Scan for the cell matching the given text and deliver its [X, Y] coordinate at center. 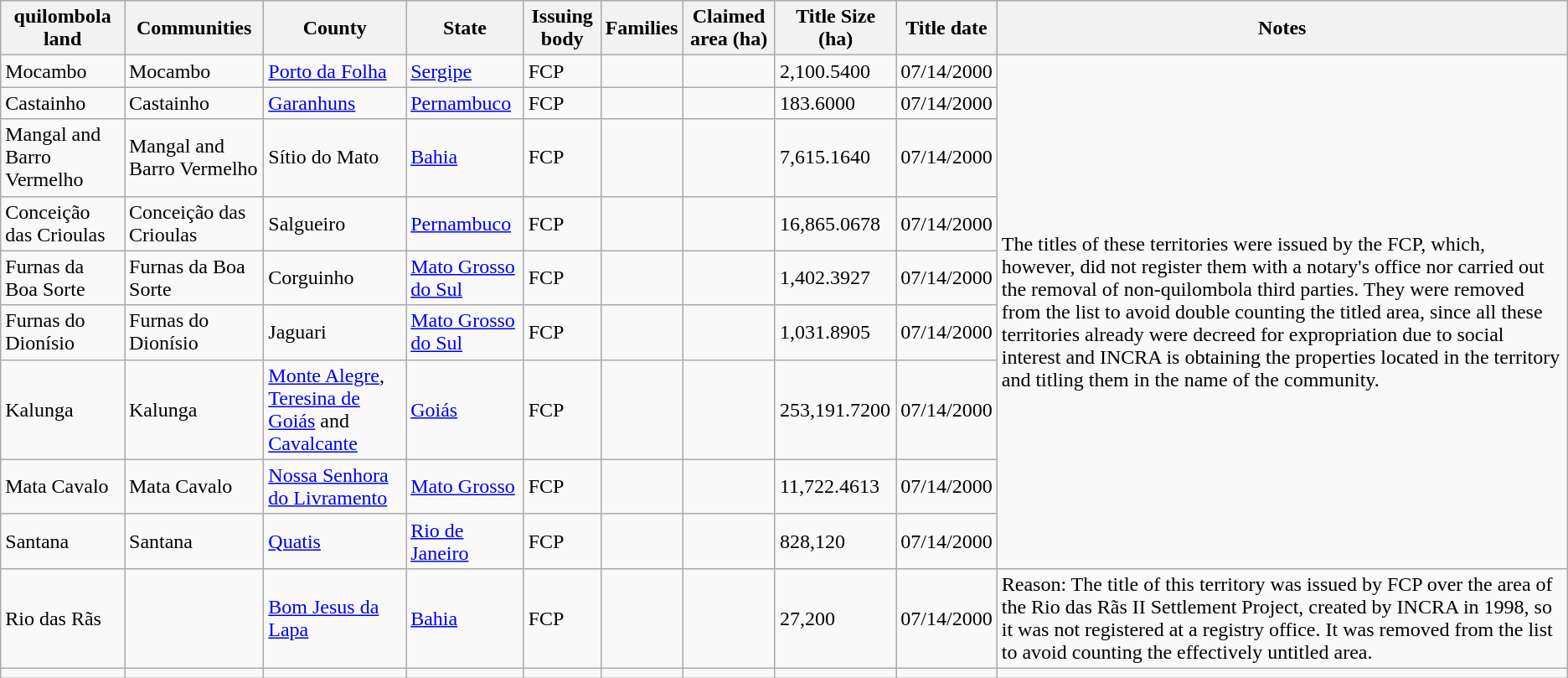
27,200 [835, 618]
7,615.1640 [835, 158]
Garanhuns [335, 103]
Porto da Folha [335, 71]
Claimed area (ha) [729, 28]
253,191.7200 [835, 409]
16,865.0678 [835, 223]
Nossa Senhora do Livramento [335, 486]
State [466, 28]
County [335, 28]
Families [642, 28]
Bom Jesus da Lapa [335, 618]
828,120 [835, 541]
183.6000 [835, 103]
Rio de Janeiro [466, 541]
Sergipe [466, 71]
Monte Alegre, Teresina de Goiás and Cavalcante [335, 409]
Rio das Rãs [63, 618]
Notes [1282, 28]
Sítio do Mato [335, 158]
2,100.5400 [835, 71]
1,402.3927 [835, 278]
Mato Grosso [466, 486]
Salgueiro [335, 223]
Title date [946, 28]
Jaguari [335, 332]
quilombola land [63, 28]
11,722.4613 [835, 486]
Issuing body [562, 28]
Goiás [466, 409]
Title Size (ha) [835, 28]
1,031.8905 [835, 332]
Communities [193, 28]
Corguinho [335, 278]
Quatis [335, 541]
